Output the [X, Y] coordinate of the center of the cell containing the given text.  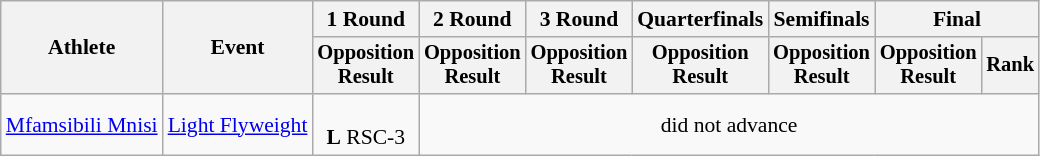
2 Round [472, 19]
Rank [1010, 66]
Quarterfinals [700, 19]
Light Flyweight [238, 124]
3 Round [580, 19]
Athlete [82, 48]
1 Round [366, 19]
Event [238, 48]
L RSC-3 [366, 124]
Mfamsibili Mnisi [82, 124]
did not advance [729, 124]
Final [957, 19]
Semifinals [822, 19]
